Pinpoint the cell where the given text exists, returning its (X, Y) midpoint coordinate. 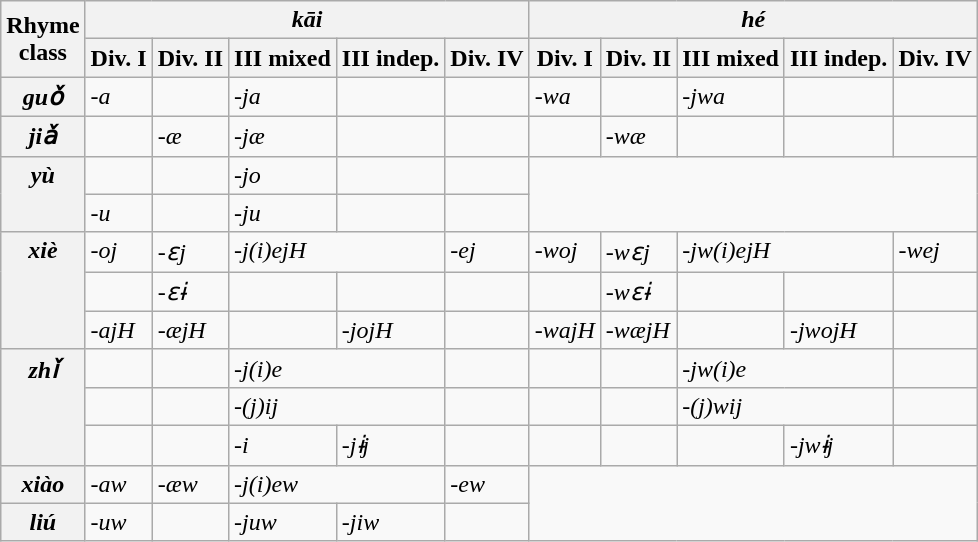
-aw (118, 484)
Rhymeclass (43, 39)
-ju (283, 213)
-wæjH (638, 330)
kāi (307, 20)
-wajH (564, 330)
-jo (283, 175)
-juw (283, 522)
-jw(i)ejH (785, 252)
-i (283, 445)
hé (753, 20)
-æ (190, 136)
jiǎ (43, 136)
zhǐ (43, 407)
-æjH (190, 330)
xiè (43, 290)
-jwa (731, 97)
xiào (43, 484)
-æw (190, 484)
-ɛɨ (190, 292)
-jwɨj (838, 445)
-wɛj (638, 252)
-jɨj (390, 445)
-ej (487, 252)
-ajH (118, 330)
guǒ (43, 97)
-ew (487, 484)
-j(i)ejH (337, 252)
-jwojH (838, 330)
-jojH (390, 330)
-ja (283, 97)
-ɛj (190, 252)
-jiw (390, 522)
-woj (564, 252)
-a (118, 97)
-j(i)ew (337, 484)
yù (43, 194)
-wɛɨ (638, 292)
-(j)wij (785, 406)
-wej (935, 252)
-jæ (283, 136)
-j(i)e (337, 368)
-wa (564, 97)
-(j)ij (337, 406)
liú (43, 522)
-wæ (638, 136)
-oj (118, 252)
-u (118, 213)
-jw(i)e (785, 368)
-uw (118, 522)
